Detect which cell encompasses the target text, then output its (x, y) center coordinate. 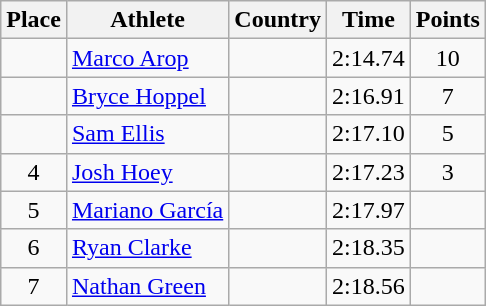
Sam Ellis (147, 134)
Marco Arop (147, 58)
Athlete (147, 20)
10 (448, 58)
Josh Hoey (147, 172)
Place (34, 20)
3 (448, 172)
2:18.56 (369, 286)
Mariano García (147, 210)
Bryce Hoppel (147, 96)
2:18.35 (369, 248)
Nathan Green (147, 286)
2:14.74 (369, 58)
6 (34, 248)
2:17.23 (369, 172)
Time (369, 20)
Points (448, 20)
2:17.97 (369, 210)
Ryan Clarke (147, 248)
Country (278, 20)
4 (34, 172)
2:16.91 (369, 96)
2:17.10 (369, 134)
